Extract the (x, y) coordinate from the center of the cell holding the provided text.  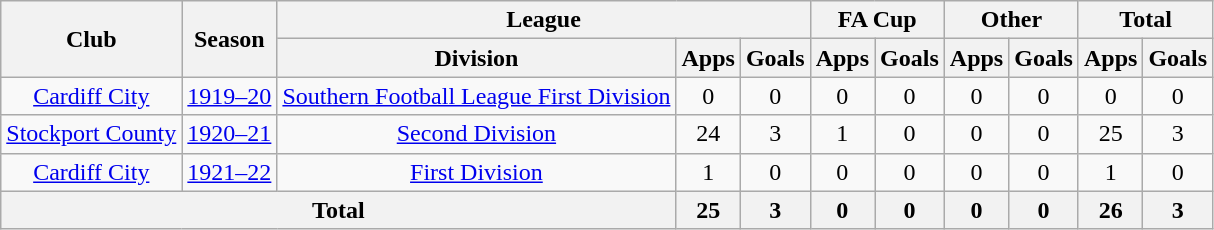
24 (708, 134)
Season (230, 39)
First Division (476, 172)
Stockport County (92, 134)
FA Cup (877, 20)
Second Division (476, 134)
26 (1110, 210)
Other (1011, 20)
1919–20 (230, 96)
1920–21 (230, 134)
Southern Football League First Division (476, 96)
League (544, 20)
Division (476, 58)
1921–22 (230, 172)
Club (92, 39)
